Capture the cell that displays the provided text and extract its [X, Y] central coordinate. 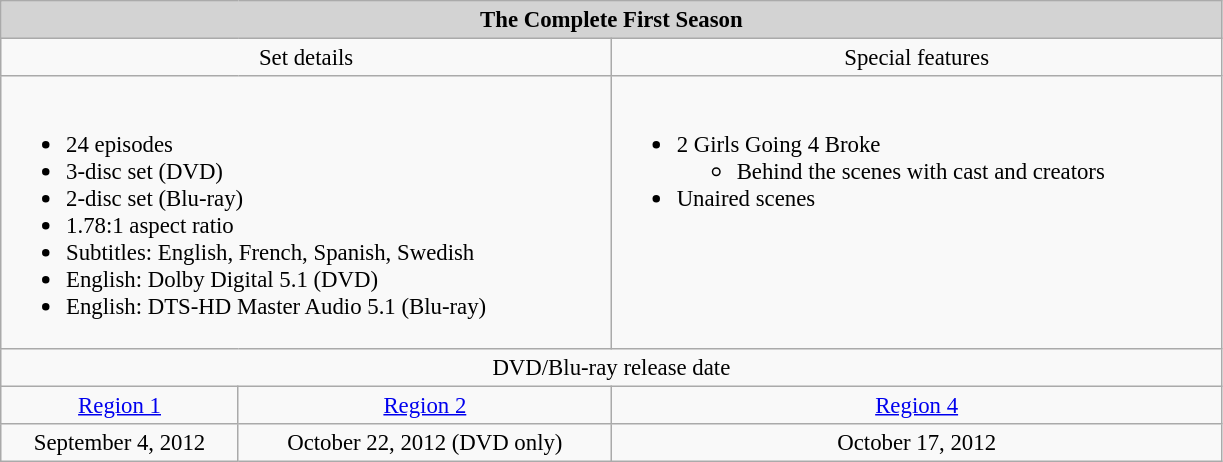
DVD/Blu-ray release date [612, 367]
Region 2 [424, 405]
October 17, 2012 [916, 442]
Set details [306, 58]
October 22, 2012 (DVD only) [424, 442]
Region 4 [916, 405]
Special features [916, 58]
2 Girls Going 4 BrokeBehind the scenes with cast and creatorsUnaired scenes [916, 212]
Region 1 [120, 405]
The Complete First Season [612, 20]
September 4, 2012 [120, 442]
